Find where the given text appears and provide that cell's center as (x, y) coordinate. 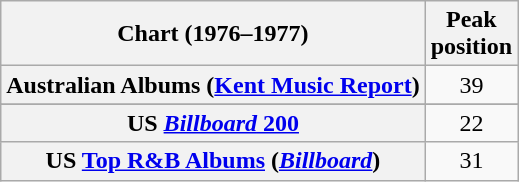
39 (471, 85)
US Billboard 200 (213, 123)
Chart (1976–1977) (213, 34)
US Top R&B Albums (Billboard) (213, 161)
Peakposition (471, 34)
31 (471, 161)
22 (471, 123)
Australian Albums (Kent Music Report) (213, 85)
